From the cell containing the given text, extract its center point as (x, y) coordinate. 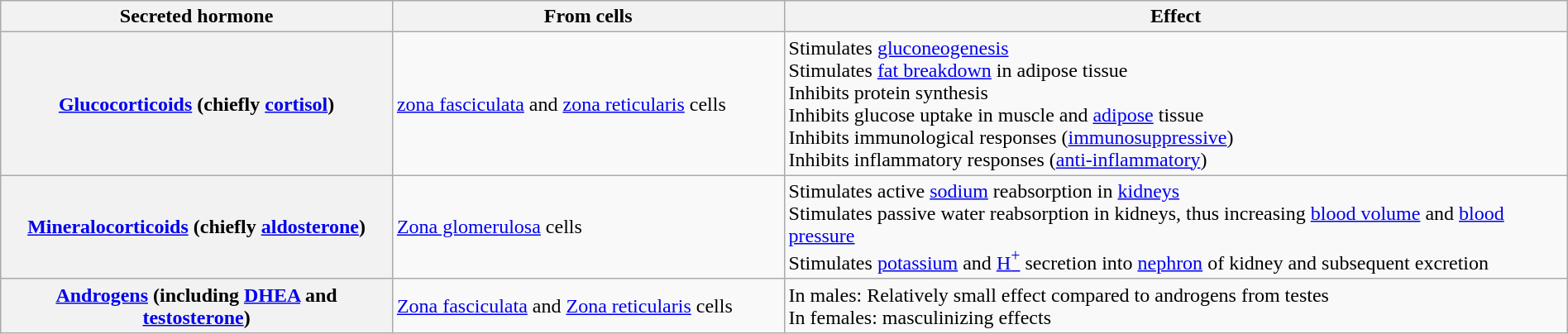
Effect (1176, 17)
In males: Relatively small effect compared to androgens from testes In females: masculinizing effects (1176, 306)
Androgens (including DHEA and testosterone) (197, 306)
Glucocorticoids (chiefly cortisol) (197, 104)
Secreted hormone (197, 17)
Zona fasciculata and Zona reticularis cells (588, 306)
zona fasciculata and zona reticularis cells (588, 104)
Zona glomerulosa cells (588, 227)
Mineralocorticoids (chiefly aldosterone) (197, 227)
From cells (588, 17)
